Return (X, Y) of the center of cell containing provided text 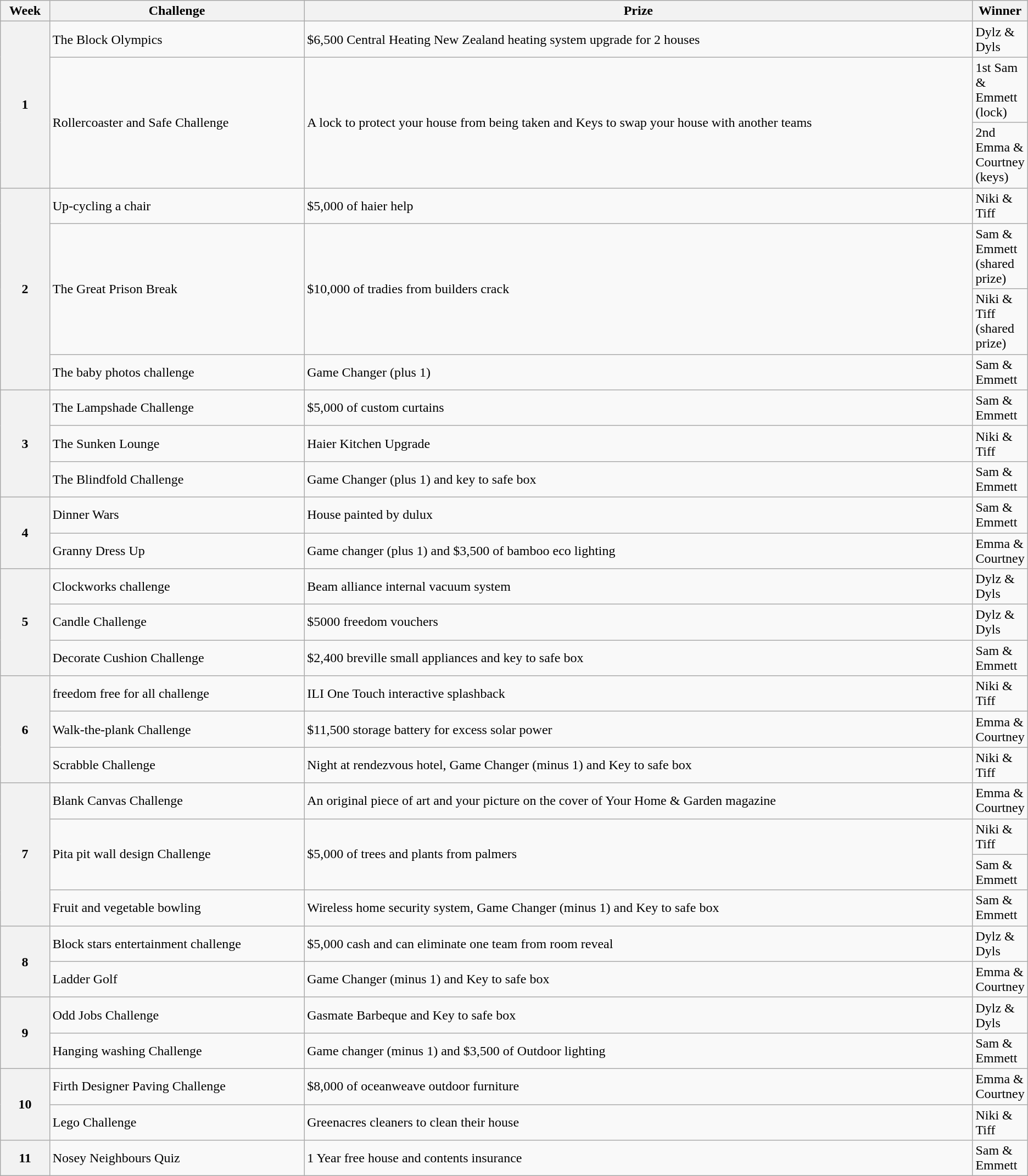
Wireless home security system, Game Changer (minus 1) and Key to safe box (638, 908)
Prize (638, 11)
2 (25, 289)
Dinner Wars (177, 515)
6 (25, 729)
The baby photos challenge (177, 372)
Pita pit wall design Challenge (177, 854)
11 (25, 1158)
The Lampshade Challenge (177, 407)
7 (25, 854)
Game Changer (minus 1) and Key to safe box (638, 979)
Beam alliance internal vacuum system (638, 586)
2nd Emma & Courtney (keys) (1000, 155)
Challenge (177, 11)
Walk-the-plank Challenge (177, 729)
Night at rendezvous hotel, Game Changer (minus 1) and Key to safe box (638, 765)
The Blindfold Challenge (177, 479)
The Great Prison Break (177, 289)
Sam & Emmett (shared prize) (1000, 256)
4 (25, 533)
Decorate Cushion Challenge (177, 658)
Candle Challenge (177, 623)
Block stars entertainment challenge (177, 943)
$11,500 storage battery for excess solar power (638, 729)
5 (25, 623)
Scrabble Challenge (177, 765)
Ladder Golf (177, 979)
Up-cycling a chair (177, 205)
An original piece of art and your picture on the cover of Your Home & Garden magazine (638, 800)
3 (25, 444)
$5000 freedom vouchers (638, 623)
Greenacres cleaners to clean their house (638, 1122)
Rollercoaster and Safe Challenge (177, 122)
freedom free for all challenge (177, 694)
$8,000 of oceanweave outdoor furniture (638, 1086)
10 (25, 1104)
Nosey Neighbours Quiz (177, 1158)
Fruit and vegetable bowling (177, 908)
$6,500 Central Heating New Zealand heating system upgrade for 2 houses (638, 40)
Game Changer (plus 1) and key to safe box (638, 479)
9 (25, 1033)
Week (25, 11)
$5,000 of haier help (638, 205)
Haier Kitchen Upgrade (638, 444)
House painted by dulux (638, 515)
$5,000 of custom curtains (638, 407)
$10,000 of tradies from builders crack (638, 289)
Niki & Tiff (shared prize) (1000, 322)
1st Sam & Emmett (lock) (1000, 90)
$2,400 breville small appliances and key to safe box (638, 658)
8 (25, 961)
Lego Challenge (177, 1122)
The Sunken Lounge (177, 444)
Firth Designer Paving Challenge (177, 1086)
Odd Jobs Challenge (177, 1015)
$5,000 cash and can eliminate one team from room reveal (638, 943)
$5,000 of trees and plants from palmers (638, 854)
1 (25, 104)
A lock to protect your house from being taken and Keys to swap your house with another teams (638, 122)
Granny Dress Up (177, 550)
Gasmate Barbeque and Key to safe box (638, 1015)
The Block Olympics (177, 40)
Game changer (plus 1) and $3,500 of bamboo eco lighting (638, 550)
1 Year free house and contents insurance (638, 1158)
Winner (1000, 11)
Clockworks challenge (177, 586)
Game changer (minus 1) and $3,500 of Outdoor lighting (638, 1051)
Hanging washing Challenge (177, 1051)
Game Changer (plus 1) (638, 372)
ILI One Touch interactive splashback (638, 694)
Blank Canvas Challenge (177, 800)
